Identify which cell holds the provided text, then report its [x, y] central coordinate. 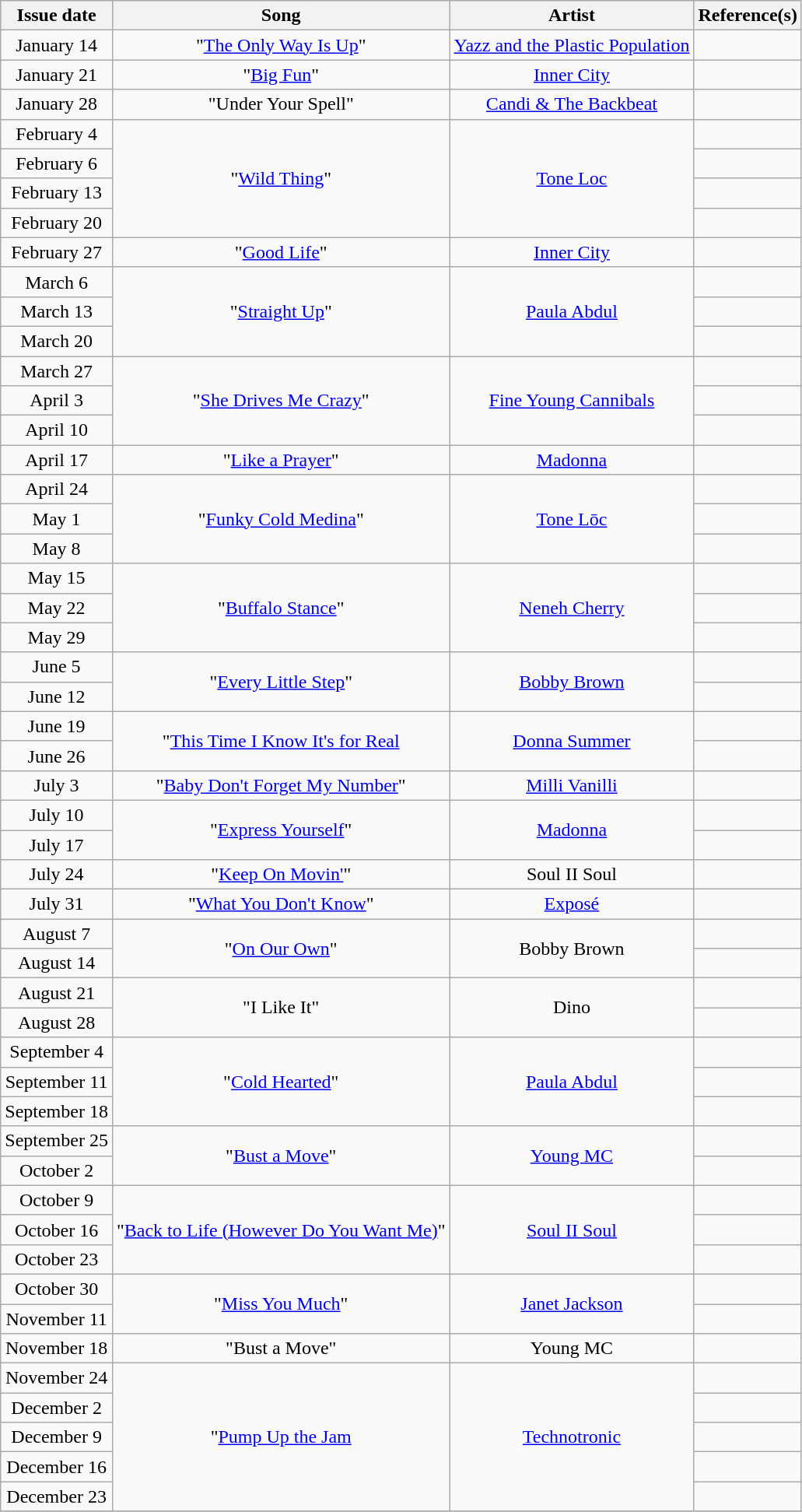
January 21 [57, 75]
"Express Yourself" [281, 830]
May 15 [57, 578]
Candi & The Backbeat [572, 104]
September 4 [57, 1052]
March 13 [57, 311]
February 4 [57, 134]
October 16 [57, 1230]
"On Our Own" [281, 949]
Fine Young Cannibals [572, 401]
"She Drives Me Crazy" [281, 401]
October 23 [57, 1259]
August 7 [57, 934]
January 28 [57, 104]
October 2 [57, 1170]
February 27 [57, 252]
October 9 [57, 1200]
December 2 [57, 1408]
November 18 [57, 1349]
October 30 [57, 1289]
"Cold Hearted" [281, 1082]
Janet Jackson [572, 1303]
Yazz and the Plastic Population [572, 45]
Tone Lōc [572, 519]
"Back to Life (However Do You Want Me)" [281, 1230]
Issue date [57, 16]
"Big Fun" [281, 75]
Artist [572, 16]
Technotronic [572, 1437]
July 3 [57, 785]
Dino [572, 1008]
January 14 [57, 45]
May 8 [57, 549]
April 10 [57, 430]
"Under Your Spell" [281, 104]
"Keep On Movin'" [281, 875]
"What You Don't Know" [281, 904]
March 20 [57, 341]
December 23 [57, 1496]
"This Time I Know It's for Real [281, 741]
March 27 [57, 371]
July 31 [57, 904]
February 6 [57, 163]
August 14 [57, 963]
"The Only Way Is Up" [281, 45]
May 29 [57, 637]
April 24 [57, 489]
"Wild Thing" [281, 178]
Tone Loc [572, 178]
"Baby Don't Forget My Number" [281, 785]
"Like a Prayer" [281, 460]
Donna Summer [572, 741]
May 1 [57, 519]
April 3 [57, 401]
May 22 [57, 608]
Milli Vanilli [572, 785]
June 5 [57, 667]
"Buffalo Stance" [281, 608]
December 16 [57, 1467]
June 26 [57, 756]
September 18 [57, 1111]
"I Like It" [281, 1008]
Neneh Cherry [572, 608]
February 20 [57, 223]
Exposé [572, 904]
September 25 [57, 1141]
April 17 [57, 460]
August 28 [57, 1023]
November 24 [57, 1378]
November 11 [57, 1319]
"Straight Up" [281, 311]
"Pump Up the Jam [281, 1437]
March 6 [57, 282]
"Funky Cold Medina" [281, 519]
September 11 [57, 1082]
Song [281, 16]
Reference(s) [748, 16]
August 21 [57, 993]
"Every Little Step" [281, 682]
"Good Life" [281, 252]
July 10 [57, 815]
July 24 [57, 875]
July 17 [57, 844]
February 13 [57, 193]
"Miss You Much" [281, 1303]
June 19 [57, 726]
June 12 [57, 696]
December 9 [57, 1437]
